Return the (X, Y) coordinate for the center point of the cell that contains the specified text.  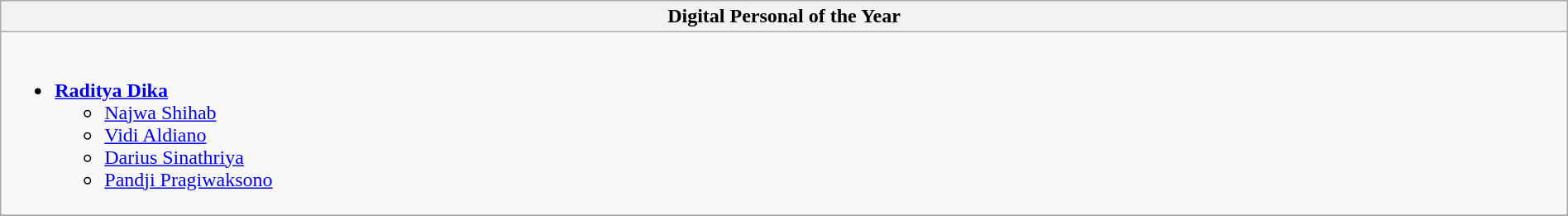
Raditya DikaNajwa ShihabVidi AldianoDarius SinathriyaPandji Pragiwaksono (784, 124)
Digital Personal of the Year (784, 17)
